Detect which cell encompasses the target text, then output its (X, Y) center coordinate. 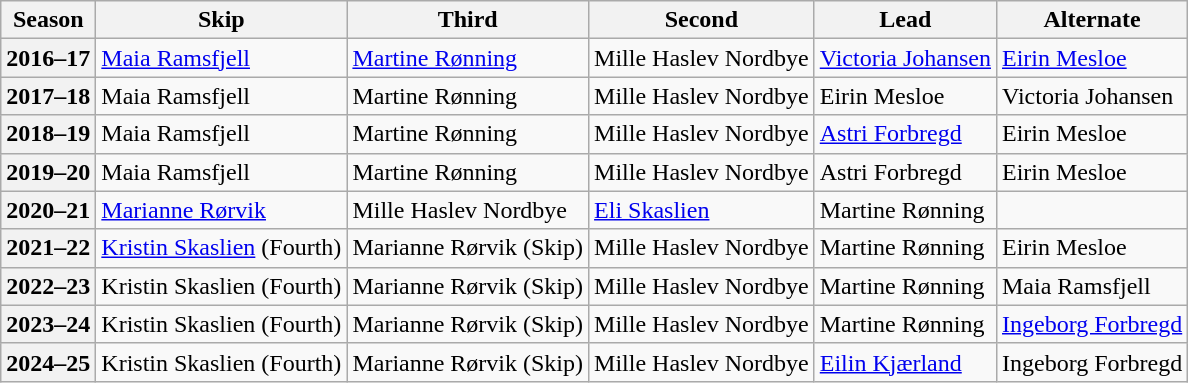
2019–20 (48, 172)
Eilin Kjærland (905, 362)
2016–17 (48, 58)
Second (702, 20)
Season (48, 20)
2017–18 (48, 96)
Third (468, 20)
Alternate (1092, 20)
Skip (222, 20)
2021–22 (48, 248)
2020–21 (48, 210)
Marianne Rørvik (222, 210)
2022–23 (48, 286)
2018–19 (48, 134)
2023–24 (48, 324)
Lead (905, 20)
Eli Skaslien (702, 210)
2024–25 (48, 362)
